Capture the cell that displays the provided text and extract its (X, Y) central coordinate. 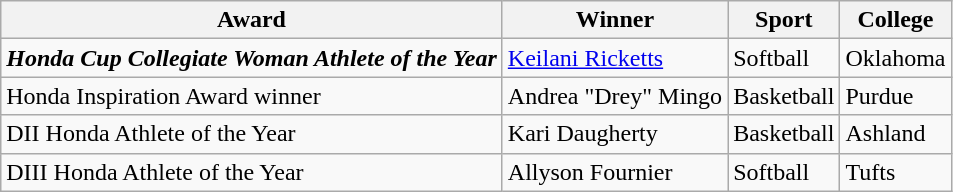
Award (252, 20)
Kari Daugherty (614, 134)
Winner (614, 20)
Oklahoma (896, 58)
Purdue (896, 96)
Honda Cup Collegiate Woman Athlete of the Year (252, 58)
Sport (784, 20)
College (896, 20)
Allyson Fournier (614, 172)
Keilani Ricketts (614, 58)
Andrea "Drey" Mingo (614, 96)
Tufts (896, 172)
Honda Inspiration Award winner (252, 96)
Ashland (896, 134)
DIII Honda Athlete of the Year (252, 172)
DII Honda Athlete of the Year (252, 134)
